Return [x, y] of the center of cell containing provided text 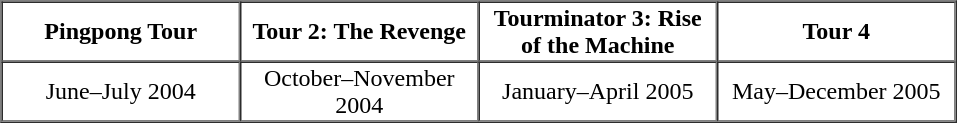
Tour 4 [836, 32]
Tour 2: The Revenge [359, 32]
January–April 2005 [597, 92]
October–November 2004 [359, 92]
May–December 2005 [836, 92]
June–July 2004 [121, 92]
Pingpong Tour [121, 32]
Tourminator 3: Rise of the Machine [597, 32]
